Return [x, y] of the center of cell containing provided text 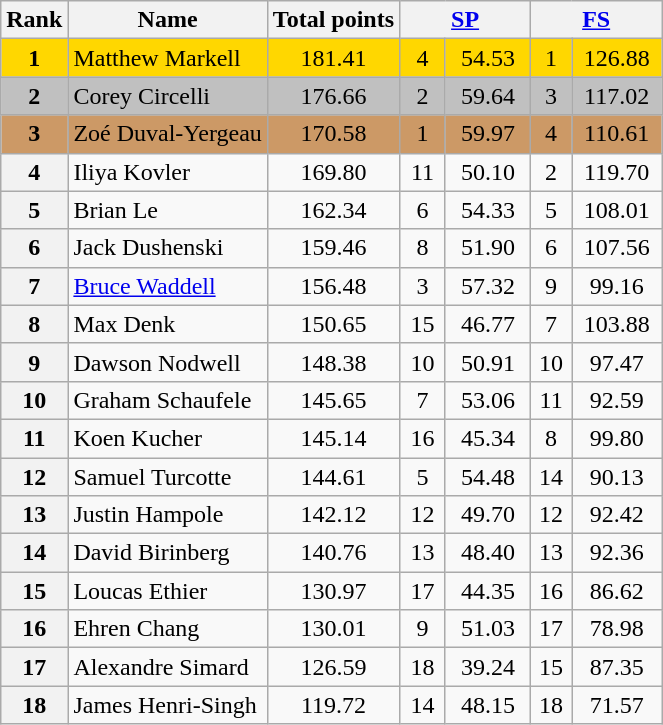
99.16 [617, 286]
51.90 [488, 248]
53.06 [488, 400]
159.46 [333, 248]
Name [168, 20]
144.61 [333, 477]
170.58 [333, 134]
48.40 [488, 553]
Ehren Chang [168, 629]
117.02 [617, 96]
130.01 [333, 629]
Total points [333, 20]
51.03 [488, 629]
107.56 [617, 248]
92.59 [617, 400]
Graham Schaufele [168, 400]
44.35 [488, 591]
Samuel Turcotte [168, 477]
Matthew Markell [168, 58]
39.24 [488, 667]
97.47 [617, 362]
148.38 [333, 362]
110.61 [617, 134]
181.41 [333, 58]
57.32 [488, 286]
71.57 [617, 705]
Loucas Ethier [168, 591]
119.70 [617, 172]
108.01 [617, 210]
59.64 [488, 96]
130.97 [333, 591]
176.66 [333, 96]
Brian Le [168, 210]
54.33 [488, 210]
162.34 [333, 210]
50.10 [488, 172]
David Birinberg [168, 553]
48.15 [488, 705]
145.14 [333, 438]
Bruce Waddell [168, 286]
54.53 [488, 58]
92.42 [617, 515]
Rank [34, 20]
150.65 [333, 324]
140.76 [333, 553]
103.88 [617, 324]
142.12 [333, 515]
99.80 [617, 438]
46.77 [488, 324]
Justin Hampole [168, 515]
SP [466, 20]
92.36 [617, 553]
59.97 [488, 134]
Max Denk [168, 324]
119.72 [333, 705]
Corey Circelli [168, 96]
87.35 [617, 667]
126.88 [617, 58]
Dawson Nodwell [168, 362]
90.13 [617, 477]
Koen Kucher [168, 438]
49.70 [488, 515]
145.65 [333, 400]
54.48 [488, 477]
50.91 [488, 362]
Jack Dushenski [168, 248]
156.48 [333, 286]
Iliya Kovler [168, 172]
45.34 [488, 438]
James Henri-Singh [168, 705]
Alexandre Simard [168, 667]
86.62 [617, 591]
Zoé Duval-Yergeau [168, 134]
FS [596, 20]
126.59 [333, 667]
169.80 [333, 172]
78.98 [617, 629]
